Output the [x, y] coordinate of the center of the cell containing the given text.  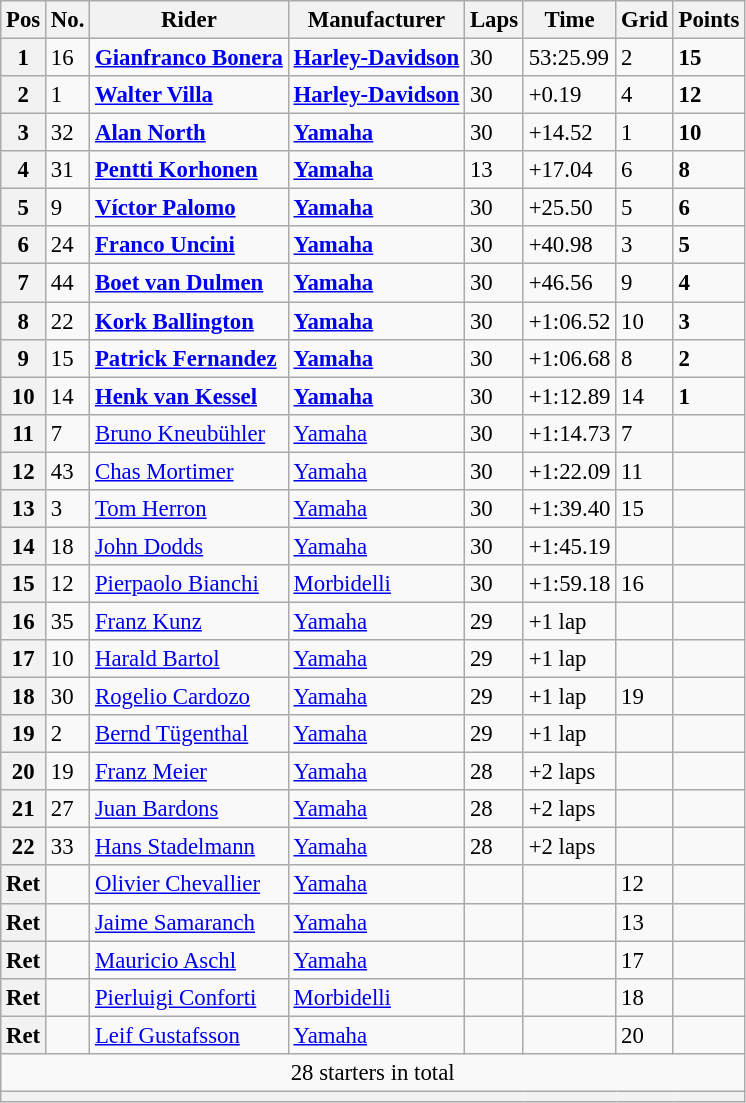
Bruno Kneubühler [190, 433]
Víctor Palomo [190, 208]
+17.04 [569, 170]
+40.98 [569, 245]
31 [68, 170]
Pos [24, 20]
Franco Uncini [190, 245]
35 [68, 621]
Henk van Kessel [190, 396]
Franz Meier [190, 772]
Leif Gustafsson [190, 1035]
Juan Bardons [190, 809]
+25.50 [569, 208]
53:25.99 [569, 58]
Pierluigi Conforti [190, 997]
+1:22.09 [569, 471]
43 [68, 471]
Franz Kunz [190, 621]
John Dodds [190, 546]
Bernd Tügenthal [190, 734]
33 [68, 847]
Pentti Korhonen [190, 170]
+1:12.89 [569, 396]
Hans Stadelmann [190, 847]
Grid [644, 20]
+46.56 [569, 283]
Pierpaolo Bianchi [190, 584]
Tom Herron [190, 509]
21 [24, 809]
+1:59.18 [569, 584]
Harald Bartol [190, 659]
Mauricio Aschl [190, 960]
Laps [494, 20]
Jaime Samaranch [190, 922]
Kork Ballington [190, 321]
Time [569, 20]
No. [68, 20]
Manufacturer [376, 20]
Rogelio Cardozo [190, 697]
Points [708, 20]
+1:06.52 [569, 321]
+1:14.73 [569, 433]
Boet van Dulmen [190, 283]
Gianfranco Bonera [190, 58]
Walter Villa [190, 95]
Patrick Fernandez [190, 358]
28 starters in total [373, 1073]
44 [68, 283]
Chas Mortimer [190, 471]
+1:06.68 [569, 358]
+1:45.19 [569, 546]
Olivier Chevallier [190, 885]
27 [68, 809]
32 [68, 133]
+0.19 [569, 95]
Alan North [190, 133]
+1:39.40 [569, 509]
24 [68, 245]
Rider [190, 20]
+14.52 [569, 133]
